Identify which cell holds the provided text, then report its (X, Y) central coordinate. 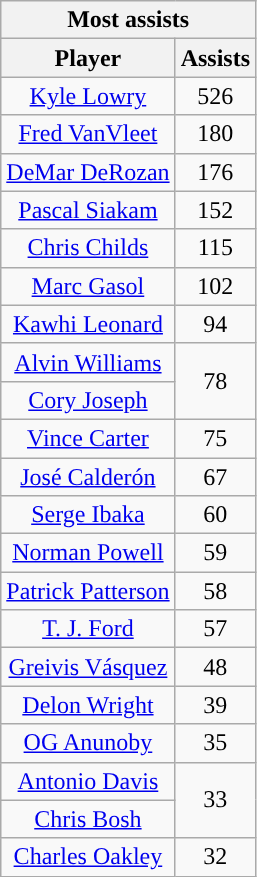
Vince Carter (88, 438)
Alvin Williams (88, 362)
DeMar DeRozan (88, 172)
33 (215, 800)
67 (215, 477)
Antonio Davis (88, 781)
Fred VanVleet (88, 134)
57 (215, 629)
59 (215, 553)
115 (215, 248)
Charles Oakley (88, 857)
94 (215, 324)
78 (215, 381)
Chris Bosh (88, 819)
Cory Joseph (88, 400)
39 (215, 705)
Chris Childs (88, 248)
176 (215, 172)
Serge Ibaka (88, 515)
Delon Wright (88, 705)
Player (88, 58)
48 (215, 667)
526 (215, 96)
152 (215, 210)
Assists (215, 58)
35 (215, 743)
32 (215, 857)
75 (215, 438)
Norman Powell (88, 553)
102 (215, 286)
Patrick Patterson (88, 591)
58 (215, 591)
Greivis Vásquez (88, 667)
Marc Gasol (88, 286)
T. J. Ford (88, 629)
180 (215, 134)
Kyle Lowry (88, 96)
OG Anunoby (88, 743)
60 (215, 515)
Kawhi Leonard (88, 324)
José Calderón (88, 477)
Pascal Siakam (88, 210)
Most assists (128, 20)
